Output the [x, y] coordinate of the center of the cell containing the given text.  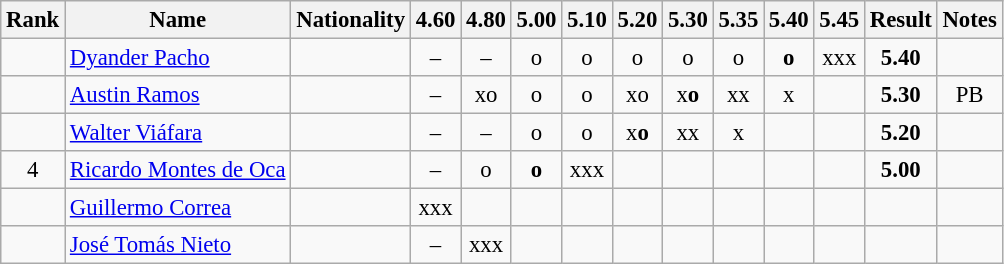
4 [33, 170]
5.45 [839, 20]
5.10 [587, 20]
Ricardo Montes de Oca [178, 170]
Result [900, 20]
5.35 [738, 20]
4.60 [435, 20]
PB [970, 95]
Guillermo Correa [178, 208]
Rank [33, 20]
Austin Ramos [178, 95]
Notes [970, 20]
4.80 [486, 20]
Nationality [350, 20]
Name [178, 20]
José Tomás Nieto [178, 245]
Dyander Pacho [178, 58]
Walter Viáfara [178, 133]
